Capture the cell that displays the provided text and extract its (x, y) central coordinate. 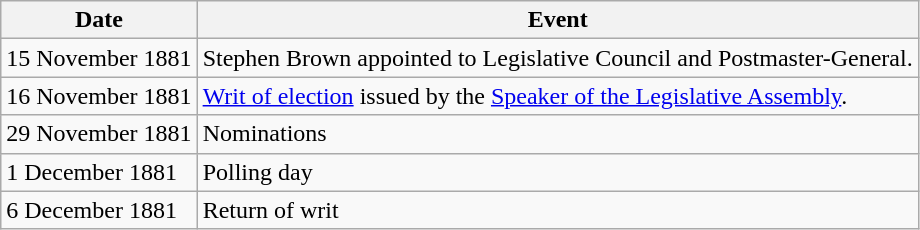
29 November 1881 (99, 134)
1 December 1881 (99, 172)
Polling day (558, 172)
Return of writ (558, 210)
Nominations (558, 134)
16 November 1881 (99, 96)
Stephen Brown appointed to Legislative Council and Postmaster-General. (558, 58)
15 November 1881 (99, 58)
Date (99, 20)
Event (558, 20)
Writ of election issued by the Speaker of the Legislative Assembly. (558, 96)
6 December 1881 (99, 210)
